Find where the given text appears and provide that cell's center as (x, y) coordinate. 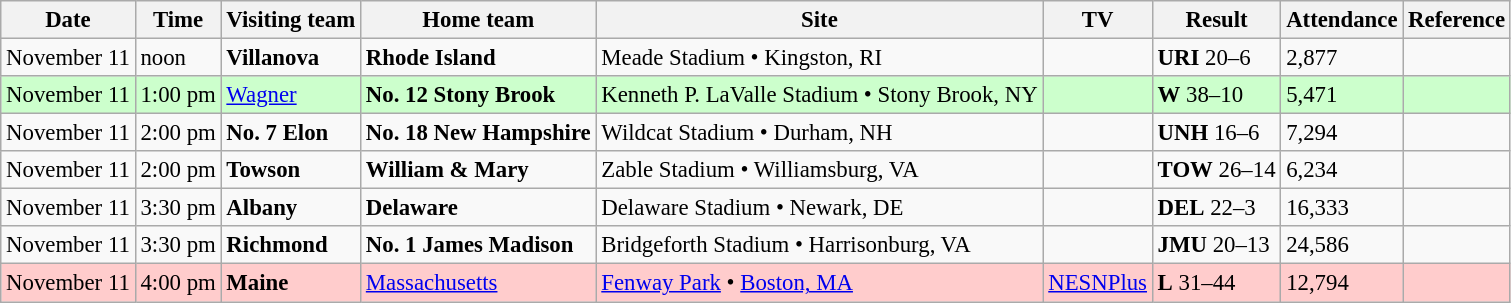
Villanova (290, 58)
Wagner (290, 95)
Rhode Island (478, 58)
24,586 (1342, 245)
5,471 (1342, 95)
Albany (290, 208)
Attendance (1342, 20)
JMU 20–13 (1216, 245)
Time (178, 20)
No. 7 Elon (290, 133)
TV (1098, 20)
Maine (290, 283)
Reference (1457, 20)
Richmond (290, 245)
Meade Stadium • Kingston, RI (820, 58)
Towson (290, 170)
No. 12 Stony Brook (478, 95)
4:00 pm (178, 283)
Site (820, 20)
Delaware Stadium • Newark, DE (820, 208)
Fenway Park • Boston, MA (820, 283)
UNH 16–6 (1216, 133)
Bridgeforth Stadium • Harrisonburg, VA (820, 245)
L 31–44 (1216, 283)
URI 20–6 (1216, 58)
Result (1216, 20)
7,294 (1342, 133)
Kenneth P. LaValle Stadium • Stony Brook, NY (820, 95)
NESNPlus (1098, 283)
W 38–10 (1216, 95)
noon (178, 58)
No. 18 New Hampshire (478, 133)
William & Mary (478, 170)
Wildcat Stadium • Durham, NH (820, 133)
1:00 pm (178, 95)
Visiting team (290, 20)
2,877 (1342, 58)
Massachusetts (478, 283)
No. 1 James Madison (478, 245)
DEL 22–3 (1216, 208)
12,794 (1342, 283)
6,234 (1342, 170)
Home team (478, 20)
16,333 (1342, 208)
TOW 26–14 (1216, 170)
Delaware (478, 208)
Zable Stadium • Williamsburg, VA (820, 170)
Date (68, 20)
